Determine the (X, Y) coordinate at the center of the cell enclosing the given text.  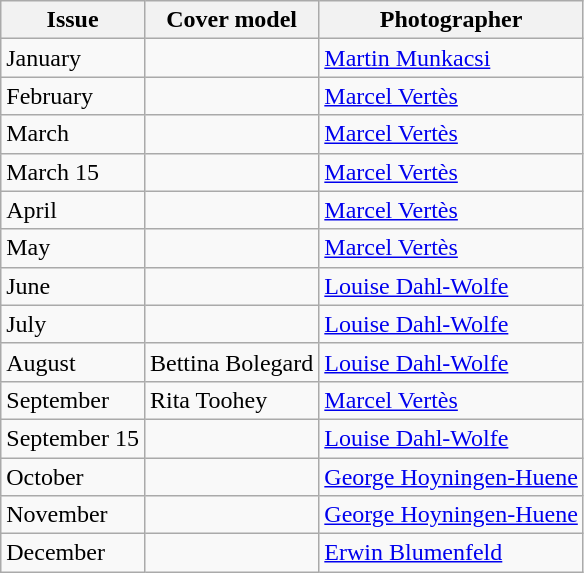
August (73, 362)
March 15 (73, 172)
Bettina Bolegard (231, 362)
Erwin Blumenfeld (452, 553)
June (73, 286)
March (73, 134)
May (73, 248)
Cover model (231, 20)
December (73, 553)
Issue (73, 20)
February (73, 96)
Martin Munkacsi (452, 58)
September 15 (73, 438)
July (73, 324)
Photographer (452, 20)
January (73, 58)
September (73, 400)
April (73, 210)
November (73, 515)
Rita Toohey (231, 400)
October (73, 477)
